Determine the (X, Y) coordinate at the center of the cell enclosing the given text.  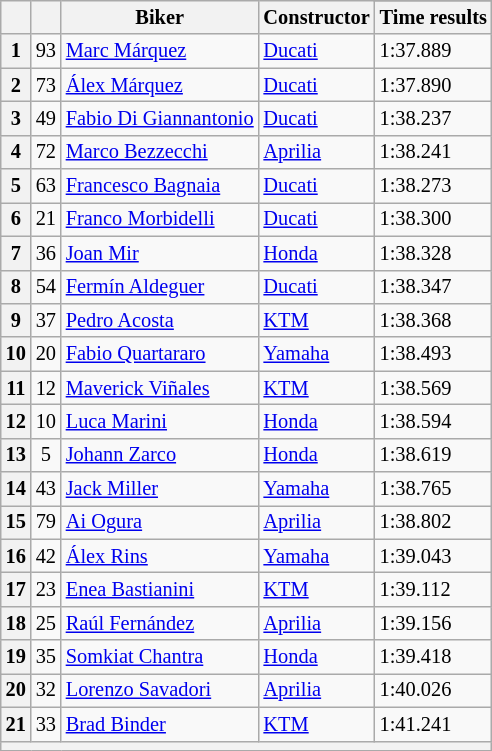
Francesco Bagnaia (160, 186)
1:37.890 (434, 85)
Brad Binder (160, 724)
Fabio Quartararo (160, 354)
Marco Bezzecchi (160, 152)
1:39.156 (434, 623)
Álex Márquez (160, 85)
Luca Marini (160, 421)
4 (16, 152)
25 (46, 623)
Jack Miller (160, 489)
Fabio Di Giannantonio (160, 118)
1:38.273 (434, 186)
1:38.328 (434, 253)
1:38.619 (434, 455)
73 (46, 85)
1:39.043 (434, 556)
35 (46, 657)
Johann Zarco (160, 455)
54 (46, 287)
1:38.594 (434, 421)
1:38.347 (434, 287)
93 (46, 51)
1:38.237 (434, 118)
23 (46, 589)
8 (16, 287)
Fermín Aldeguer (160, 287)
Lorenzo Savadori (160, 690)
1:37.889 (434, 51)
1:38.368 (434, 320)
Maverick Viñales (160, 388)
1:39.418 (434, 657)
Time results (434, 17)
43 (46, 489)
63 (46, 186)
Franco Morbidelli (160, 219)
37 (46, 320)
15 (16, 522)
1 (16, 51)
7 (16, 253)
Constructor (317, 17)
79 (46, 522)
49 (46, 118)
1:38.493 (434, 354)
42 (46, 556)
14 (16, 489)
Marc Márquez (160, 51)
1:41.241 (434, 724)
36 (46, 253)
16 (16, 556)
1:40.026 (434, 690)
1:38.300 (434, 219)
32 (46, 690)
13 (16, 455)
19 (16, 657)
17 (16, 589)
Somkiat Chantra (160, 657)
1:38.802 (434, 522)
1:38.765 (434, 489)
Joan Mir (160, 253)
Enea Bastianini (160, 589)
2 (16, 85)
Ai Ogura (160, 522)
Raúl Fernández (160, 623)
72 (46, 152)
Pedro Acosta (160, 320)
1:38.241 (434, 152)
6 (16, 219)
1:38.569 (434, 388)
11 (16, 388)
Álex Rins (160, 556)
18 (16, 623)
1:39.112 (434, 589)
3 (16, 118)
33 (46, 724)
9 (16, 320)
Biker (160, 17)
